Detect which cell encompasses the target text, then output its [x, y] center coordinate. 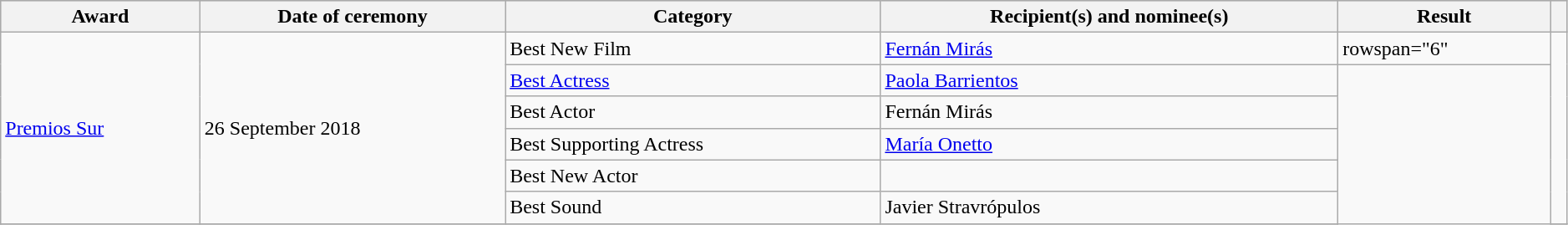
Paola Barrientos [1109, 80]
Javier Stravrópulos [1109, 207]
Best Supporting Actress [693, 144]
Result [1444, 17]
26 September 2018 [353, 128]
Best Actress [693, 80]
María Onetto [1109, 144]
Recipient(s) and nominee(s) [1109, 17]
Date of ceremony [353, 17]
rowspan="6" [1444, 49]
Premios Sur [100, 128]
Best Sound [693, 207]
Best New Film [693, 49]
Award [100, 17]
Category [693, 17]
Best Actor [693, 112]
Best New Actor [693, 176]
